Determine the [x, y] coordinate at the center of the cell enclosing the given text.  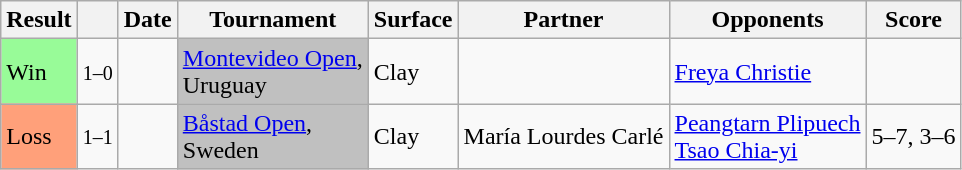
1–1 [98, 136]
Result [39, 20]
Surface [413, 20]
Peangtarn Plipuech Tsao Chia-yi [768, 136]
Date [148, 20]
Score [914, 20]
Loss [39, 136]
1–0 [98, 72]
Partner [564, 20]
Montevideo Open, Uruguay [272, 72]
Opponents [768, 20]
Tournament [272, 20]
5–7, 3–6 [914, 136]
Båstad Open, Sweden [272, 136]
Win [39, 72]
María Lourdes Carlé [564, 136]
Freya Christie [768, 72]
